Return the (X, Y) coordinate for the center point of the cell that contains the specified text.  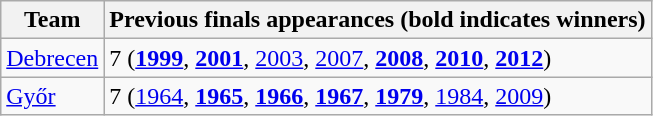
Team (52, 20)
Győr (52, 96)
7 (1999, 2001, 2003, 2007, 2008, 2010, 2012) (378, 58)
7 (1964, 1965, 1966, 1967, 1979, 1984, 2009) (378, 96)
Previous finals appearances (bold indicates winners) (378, 20)
Debrecen (52, 58)
